Search for the cell housing the specified text and yield its (X, Y) center coordinate. 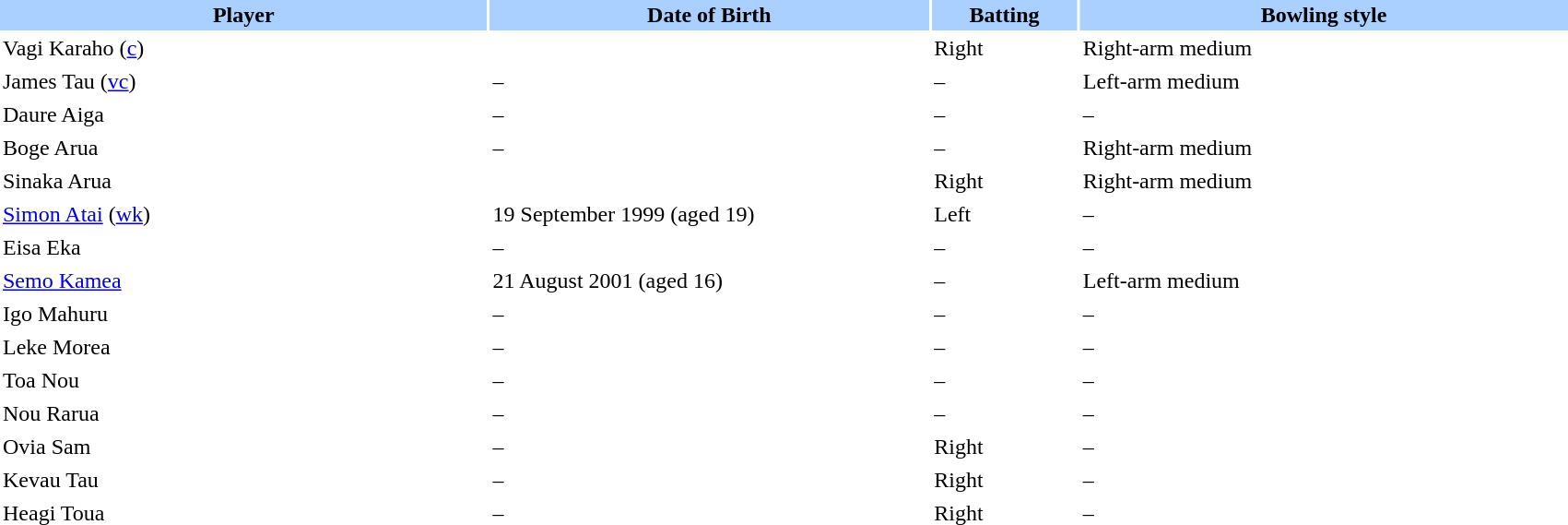
Igo Mahuru (243, 314)
Daure Aiga (243, 114)
Sinaka Arua (243, 181)
Eisa Eka (243, 247)
Vagi Karaho (c) (243, 48)
21 August 2001 (aged 16) (710, 280)
Semo Kamea (243, 280)
19 September 1999 (aged 19) (710, 214)
Batting (1005, 15)
Ovia Sam (243, 447)
Boge Arua (243, 148)
Player (243, 15)
Toa Nou (243, 380)
Leke Morea (243, 347)
Simon Atai (wk) (243, 214)
Left (1005, 214)
Bowling style (1324, 15)
Date of Birth (710, 15)
Nou Rarua (243, 413)
James Tau (vc) (243, 81)
Kevau Tau (243, 480)
